From the cell containing the given text, extract its center point as (X, Y) coordinate. 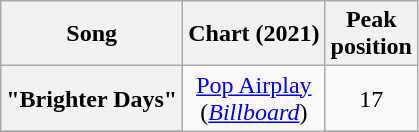
Peakposition (371, 34)
Chart (2021) (254, 34)
Song (92, 34)
"Brighter Days" (92, 98)
Pop Airplay(Billboard) (254, 98)
17 (371, 98)
